Pinpoint the cell where the given text exists, returning its (x, y) midpoint coordinate. 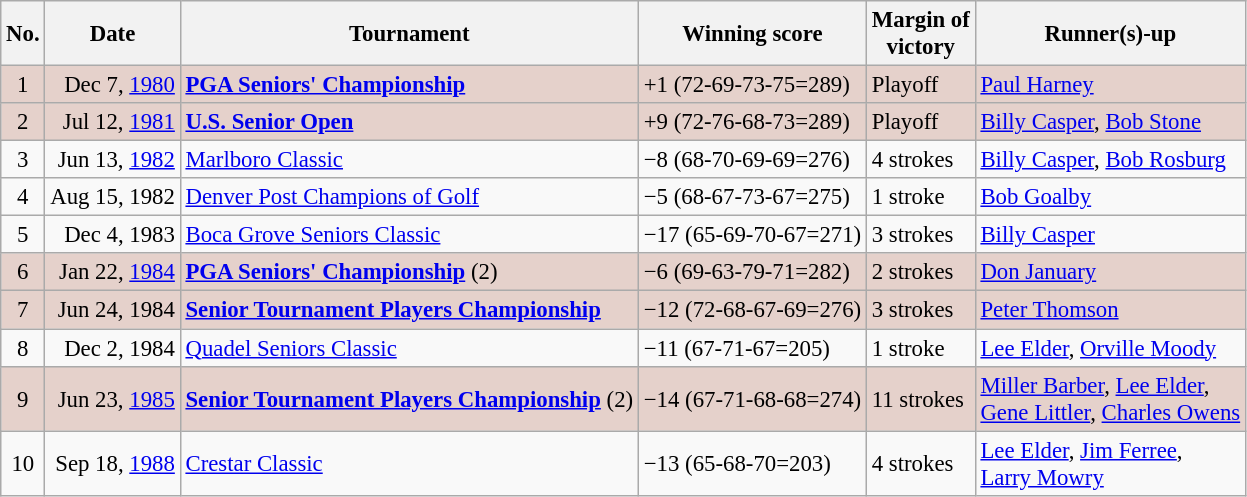
Boca Grove Seniors Classic (409, 235)
−8 (68-70-69-69=276) (752, 160)
PGA Seniors' Championship (2) (409, 273)
−13 (65-68-70=203) (752, 464)
Lee Elder, Orville Moody (1110, 348)
4 (23, 197)
Jul 12, 1981 (112, 122)
Winning score (752, 34)
2 (23, 122)
Bob Goalby (1110, 197)
PGA Seniors' Championship (409, 85)
Crestar Classic (409, 464)
Miller Barber, Lee Elder, Gene Littler, Charles Owens (1110, 398)
No. (23, 34)
Paul Harney (1110, 85)
Aug 15, 1982 (112, 197)
Marlboro Classic (409, 160)
Jan 22, 1984 (112, 273)
Denver Post Champions of Golf (409, 197)
Runner(s)-up (1110, 34)
Date (112, 34)
Jun 13, 1982 (112, 160)
7 (23, 310)
8 (23, 348)
Sep 18, 1988 (112, 464)
−17 (65-69-70-67=271) (752, 235)
−6 (69-63-79-71=282) (752, 273)
6 (23, 273)
1 (23, 85)
Tournament (409, 34)
Peter Thomson (1110, 310)
−12 (72-68-67-69=276) (752, 310)
−11 (67-71-67=205) (752, 348)
Dec 7, 1980 (112, 85)
Jun 23, 1985 (112, 398)
Jun 24, 1984 (112, 310)
−5 (68-67-73-67=275) (752, 197)
+9 (72-76-68-73=289) (752, 122)
U.S. Senior Open (409, 122)
+1 (72-69-73-75=289) (752, 85)
Dec 2, 1984 (112, 348)
3 (23, 160)
10 (23, 464)
11 strokes (920, 398)
Margin ofvictory (920, 34)
−14 (67-71-68-68=274) (752, 398)
Lee Elder, Jim Ferree, Larry Mowry (1110, 464)
Dec 4, 1983 (112, 235)
Billy Casper, Bob Stone (1110, 122)
2 strokes (920, 273)
9 (23, 398)
Don January (1110, 273)
Billy Casper (1110, 235)
Senior Tournament Players Championship (409, 310)
Senior Tournament Players Championship (2) (409, 398)
Quadel Seniors Classic (409, 348)
Billy Casper, Bob Rosburg (1110, 160)
5 (23, 235)
